Identify which cell holds the provided text, then report its [x, y] central coordinate. 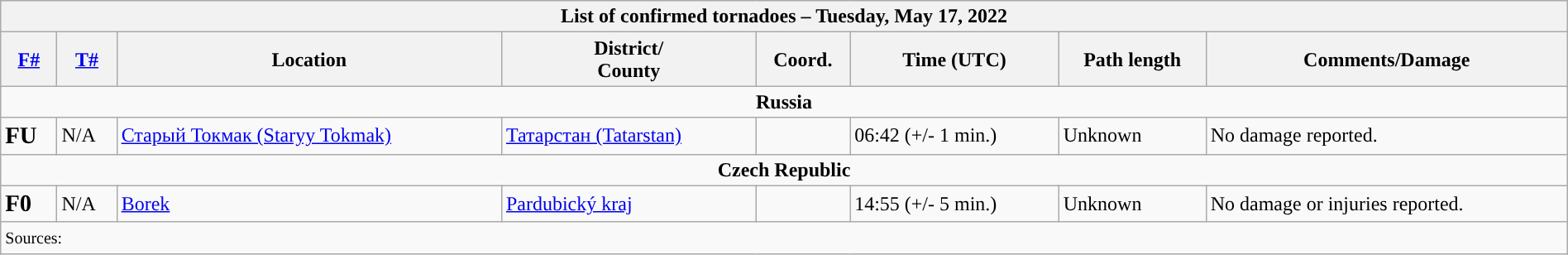
Sources: [784, 238]
T# [87, 60]
List of confirmed tornadoes – Tuesday, May 17, 2022 [784, 17]
Location [309, 60]
Pardubický kraj [629, 204]
FU [29, 136]
Time (UTC) [954, 60]
06:42 (+/- 1 min.) [954, 136]
Comments/Damage [1386, 60]
No damage or injuries reported. [1386, 204]
Borek [309, 204]
Path length [1132, 60]
Coord. [803, 60]
F# [29, 60]
Russia [784, 102]
Czech Republic [784, 170]
14:55 (+/- 5 min.) [954, 204]
Старый Токмак (Staryy Tokmak) [309, 136]
No damage reported. [1386, 136]
District/County [629, 60]
Татарстан (Tatarstan) [629, 136]
F0 [29, 204]
